Identify which cell holds the provided text, then report its (X, Y) central coordinate. 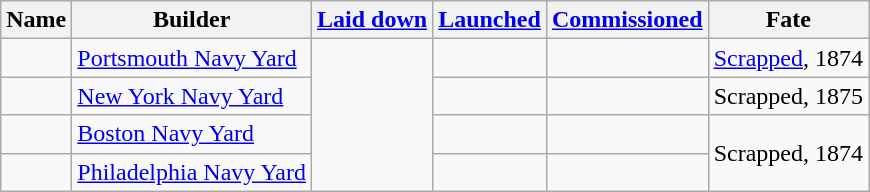
Scrapped, 1875 (788, 96)
Laid down (372, 20)
Builder (192, 20)
Commissioned (627, 20)
Boston Navy Yard (192, 134)
Fate (788, 20)
Launched (490, 20)
New York Navy Yard (192, 96)
Name (36, 20)
Philadelphia Navy Yard (192, 172)
Portsmouth Navy Yard (192, 58)
